Detect which cell encompasses the target text, then output its (X, Y) center coordinate. 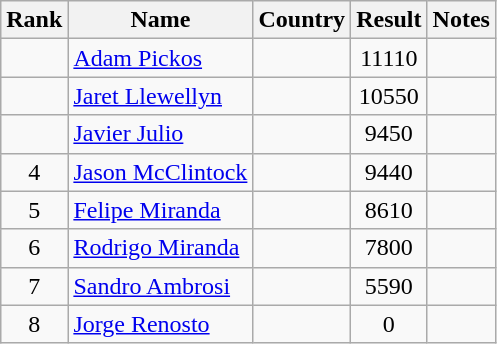
Country (302, 20)
Notes (461, 20)
Jaret Llewellyn (160, 96)
9450 (389, 134)
Jorge Renosto (160, 324)
Rank (34, 20)
8 (34, 324)
4 (34, 172)
6 (34, 248)
8610 (389, 210)
Sandro Ambrosi (160, 286)
Felipe Miranda (160, 210)
10550 (389, 96)
5 (34, 210)
Adam Pickos (160, 58)
9440 (389, 172)
Jason McClintock (160, 172)
Result (389, 20)
11110 (389, 58)
Javier Julio (160, 134)
Name (160, 20)
Rodrigo Miranda (160, 248)
5590 (389, 286)
0 (389, 324)
7 (34, 286)
7800 (389, 248)
